Determine the [X, Y] coordinate at the center of the cell enclosing the given text.  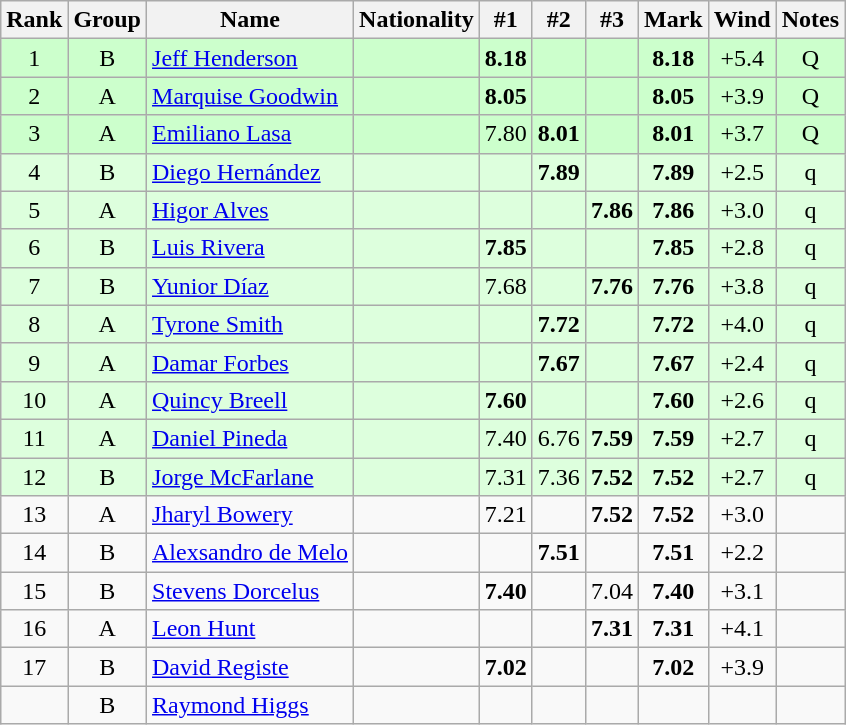
7.68 [506, 286]
#3 [612, 20]
8 [34, 324]
+2.8 [742, 248]
Nationality [417, 20]
Marquise Goodwin [250, 96]
17 [34, 667]
+3.8 [742, 286]
Jharyl Bowery [250, 515]
3 [34, 134]
6.76 [558, 438]
Wind [742, 20]
Leon Hunt [250, 629]
7.21 [506, 515]
David Registe [250, 667]
12 [34, 477]
Notes [810, 20]
Higor Alves [250, 210]
Quincy Breell [250, 400]
Rank [34, 20]
Tyrone Smith [250, 324]
15 [34, 591]
Emiliano Lasa [250, 134]
7 [34, 286]
Stevens Dorcelus [250, 591]
+2.4 [742, 362]
Luis Rivera [250, 248]
16 [34, 629]
6 [34, 248]
+4.1 [742, 629]
Mark [673, 20]
5 [34, 210]
Raymond Higgs [250, 705]
Group [108, 20]
7.36 [558, 477]
2 [34, 96]
14 [34, 553]
+2.2 [742, 553]
4 [34, 172]
1 [34, 58]
Jorge McFarlane [250, 477]
9 [34, 362]
Yunior Díaz [250, 286]
Daniel Pineda [250, 438]
Damar Forbes [250, 362]
#1 [506, 20]
11 [34, 438]
Diego Hernández [250, 172]
#2 [558, 20]
13 [34, 515]
7.80 [506, 134]
10 [34, 400]
Jeff Henderson [250, 58]
+4.0 [742, 324]
7.04 [612, 591]
+2.6 [742, 400]
Alexsandro de Melo [250, 553]
+2.5 [742, 172]
+3.7 [742, 134]
+5.4 [742, 58]
+3.1 [742, 591]
Name [250, 20]
